Extract the [X, Y] coordinate from the center of the cell holding the provided text.  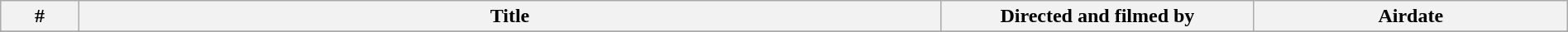
# [40, 16]
Directed and filmed by [1097, 16]
Airdate [1411, 16]
Title [509, 16]
